Locate the cell with the specified text and output its [x, y] center coordinate. 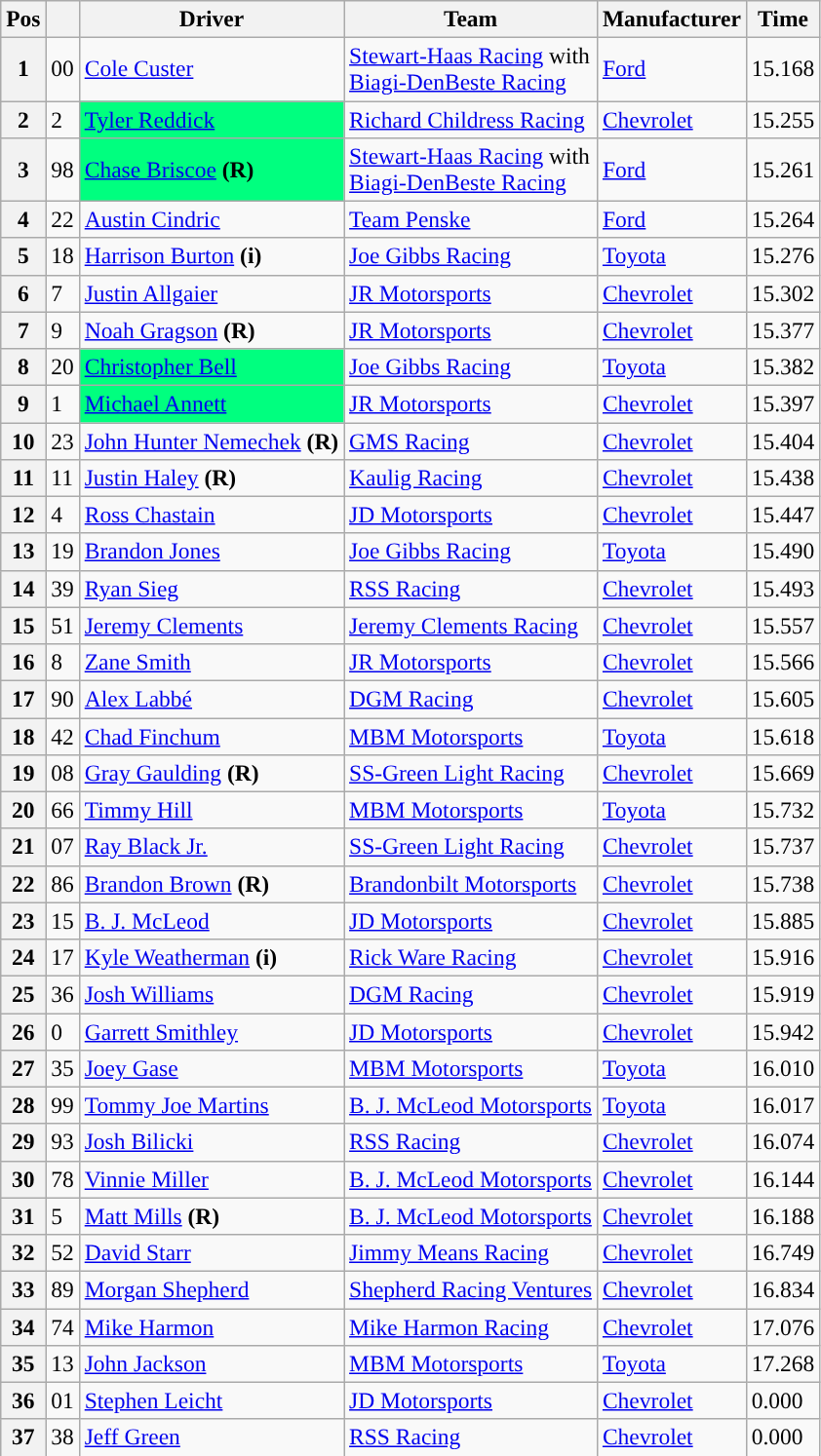
Josh Bilicki [211, 1142]
34 [23, 1326]
Justin Haley (R) [211, 478]
Michael Annett [211, 403]
15.605 [783, 699]
Ross Chastain [211, 515]
15.447 [783, 515]
15.738 [783, 884]
Team [471, 19]
Josh Williams [211, 994]
15.264 [783, 219]
30 [23, 1179]
Christopher Bell [211, 366]
Morgan Shepherd [211, 1289]
Tommy Joe Martins [211, 1105]
66 [62, 810]
Gray Gaulding (R) [211, 773]
Jeremy Clements [211, 626]
14 [23, 589]
17.076 [783, 1326]
90 [62, 699]
99 [62, 1105]
Chase Briscoe (R) [211, 170]
15.618 [783, 736]
32 [23, 1252]
16.074 [783, 1142]
21 [23, 847]
42 [62, 736]
78 [62, 1179]
Cole Custer [211, 68]
Alex Labbé [211, 699]
Kyle Weatherman (i) [211, 957]
86 [62, 884]
16 [23, 662]
16.010 [783, 1068]
Time [783, 19]
David Starr [211, 1252]
Brandon Jones [211, 552]
98 [62, 170]
0 [62, 1031]
07 [62, 847]
15.885 [783, 921]
93 [62, 1142]
Kaulig Racing [471, 478]
16.144 [783, 1179]
52 [62, 1252]
15.302 [783, 293]
15.737 [783, 847]
33 [23, 1289]
Brandon Brown (R) [211, 884]
Jeremy Clements Racing [471, 626]
26 [23, 1031]
Justin Allgaier [211, 293]
Timmy Hill [211, 810]
Tyler Reddick [211, 119]
16.834 [783, 1289]
15.557 [783, 626]
Garrett Smithley [211, 1031]
15.377 [783, 330]
15.404 [783, 441]
15.261 [783, 170]
39 [62, 589]
15.916 [783, 957]
Vinnie Miller [211, 1179]
Zane Smith [211, 662]
15.732 [783, 810]
6 [23, 293]
31 [23, 1216]
Stephen Leicht [211, 1400]
Richard Childress Racing [471, 119]
15.566 [783, 662]
74 [62, 1326]
15.490 [783, 552]
28 [23, 1105]
15.276 [783, 256]
12 [23, 515]
15.669 [783, 773]
Team Penske [471, 219]
15.255 [783, 119]
Rick Ware Racing [471, 957]
Shepherd Racing Ventures [471, 1289]
3 [23, 170]
Brandonbilt Motorsports [471, 884]
Ryan Sieg [211, 589]
25 [23, 994]
15.493 [783, 589]
Matt Mills (R) [211, 1216]
16.188 [783, 1216]
Driver [211, 19]
Jimmy Means Racing [471, 1252]
08 [62, 773]
GMS Racing [471, 441]
Pos [23, 19]
00 [62, 68]
15.397 [783, 403]
16.017 [783, 1105]
15.382 [783, 366]
Ray Black Jr. [211, 847]
17.268 [783, 1363]
15.168 [783, 68]
Chad Finchum [211, 736]
Mike Harmon [211, 1326]
B. J. McLeod [211, 921]
51 [62, 626]
Austin Cindric [211, 219]
10 [23, 441]
Noah Gragson (R) [211, 330]
01 [62, 1400]
John Jackson [211, 1363]
38 [62, 1437]
27 [23, 1068]
89 [62, 1289]
15.942 [783, 1031]
Jeff Green [211, 1437]
15.438 [783, 478]
37 [23, 1437]
Mike Harmon Racing [471, 1326]
16.749 [783, 1252]
Joey Gase [211, 1068]
24 [23, 957]
Harrison Burton (i) [211, 256]
John Hunter Nemechek (R) [211, 441]
15.919 [783, 994]
Manufacturer [671, 19]
29 [23, 1142]
